Output the (x, y) coordinate of the center of the cell containing the given text.  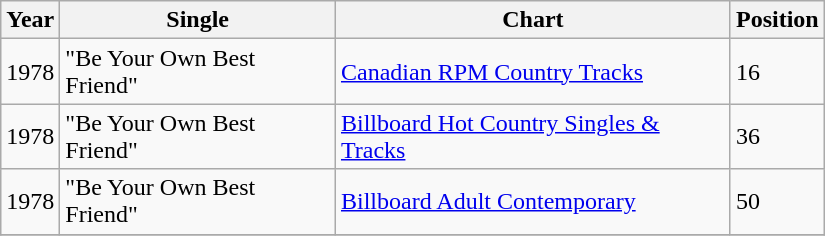
Position (777, 20)
Chart (532, 20)
Canadian RPM Country Tracks (532, 72)
50 (777, 202)
Year (30, 20)
36 (777, 136)
Single (198, 20)
Billboard Adult Contemporary (532, 202)
16 (777, 72)
Billboard Hot Country Singles & Tracks (532, 136)
